Return the [X, Y] coordinate for the center point of the cell that contains the specified text.  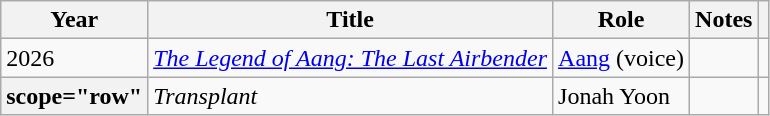
2026 [74, 58]
Role [622, 20]
Aang (voice) [622, 58]
scope="row" [74, 96]
Notes [724, 20]
Jonah Yoon [622, 96]
Year [74, 20]
The Legend of Aang: The Last Airbender [350, 58]
Transplant [350, 96]
Title [350, 20]
